Scan for the cell matching the given text and deliver its [x, y] coordinate at center. 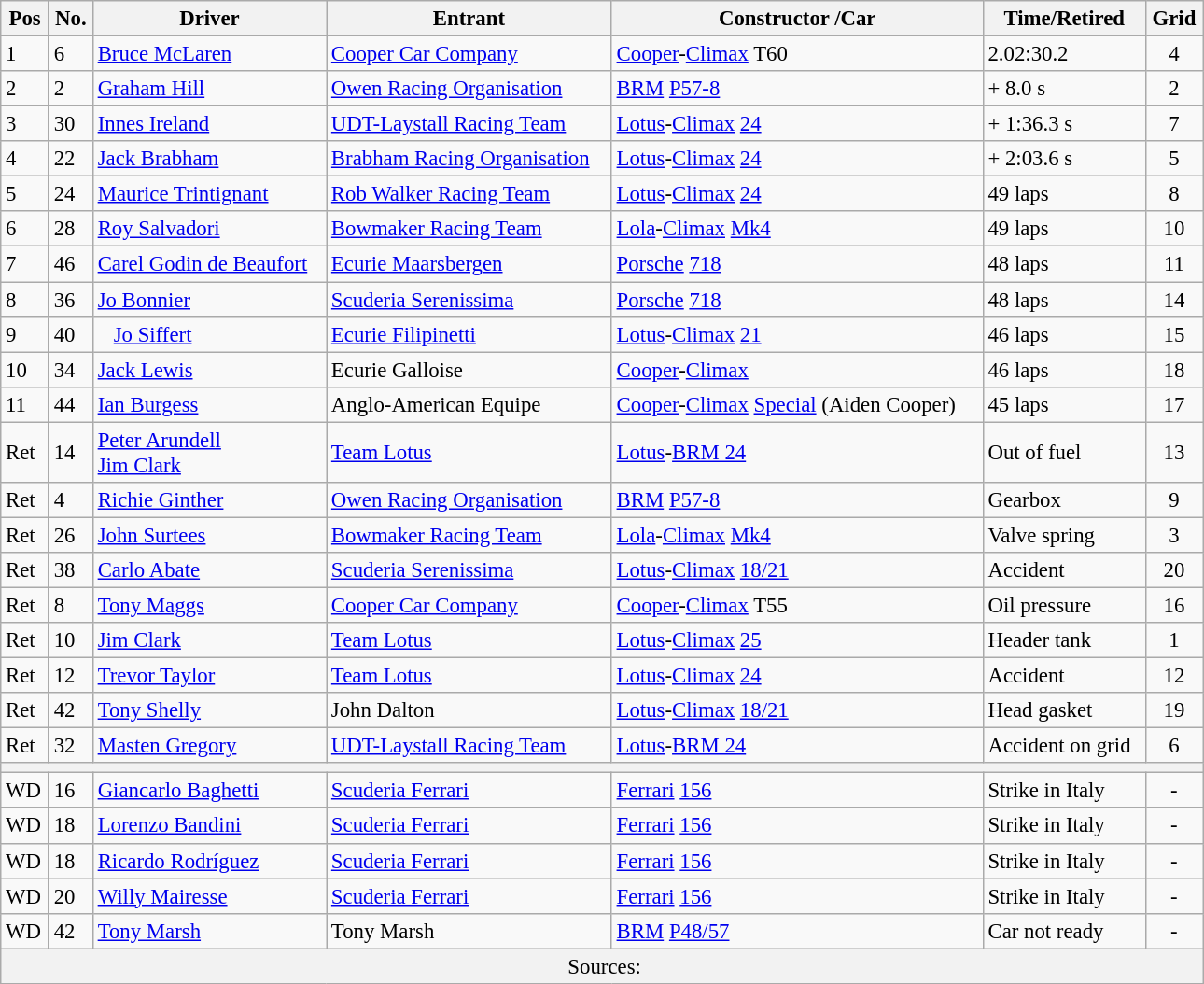
Oil pressure [1064, 605]
+ 1:36.3 s [1064, 124]
John Dalton [469, 710]
BRM P48/57 [797, 931]
Ecurie Maarsbergen [469, 264]
+ 2:03.6 s [1064, 159]
2.02:30.2 [1064, 54]
Peter Arundell Jim Clark [209, 452]
Lorenzo Bandini [209, 826]
45 laps [1064, 404]
46 [71, 264]
Giancarlo Baghetti [209, 791]
36 [71, 300]
Jack Lewis [209, 370]
Header tank [1064, 640]
Carel Godin de Beaufort [209, 264]
Pos [25, 19]
26 [71, 535]
22 [71, 159]
Valve spring [1064, 535]
Bruce McLaren [209, 54]
Gearbox [1064, 500]
Constructor /Car [797, 19]
Driver [209, 19]
28 [71, 229]
32 [71, 746]
13 [1174, 452]
Jim Clark [209, 640]
Trevor Taylor [209, 676]
Tony Shelly [209, 710]
Lotus-Climax 25 [797, 640]
Ricardo Rodríguez [209, 861]
Rob Walker Racing Team [469, 194]
Out of fuel [1064, 452]
Accident on grid [1064, 746]
Time/Retired [1064, 19]
Roy Salvadori [209, 229]
+ 8.0 s [1064, 89]
Cooper-Climax [797, 370]
Maurice Trintignant [209, 194]
Carlo Abate [209, 570]
Lotus-Climax 21 [797, 334]
John Surtees [209, 535]
Entrant [469, 19]
24 [71, 194]
Sources: [602, 966]
Jo Bonnier [209, 300]
Cooper-Climax T55 [797, 605]
15 [1174, 334]
Graham Hill [209, 89]
34 [71, 370]
Richie Ginther [209, 500]
Jack Brabham [209, 159]
19 [1174, 710]
Ian Burgess [209, 404]
Head gasket [1064, 710]
Anglo-American Equipe [469, 404]
No. [71, 19]
Innes Ireland [209, 124]
30 [71, 124]
Willy Mairesse [209, 896]
Cooper-Climax Special (Aiden Cooper) [797, 404]
Grid [1174, 19]
Jo Siffert [209, 334]
Tony Maggs [209, 605]
Ecurie Filipinetti [469, 334]
Masten Gregory [209, 746]
Cooper-Climax T60 [797, 54]
44 [71, 404]
17 [1174, 404]
Car not ready [1064, 931]
40 [71, 334]
38 [71, 570]
Brabham Racing Organisation [469, 159]
Ecurie Galloise [469, 370]
